Capture the cell that displays the provided text and extract its [x, y] central coordinate. 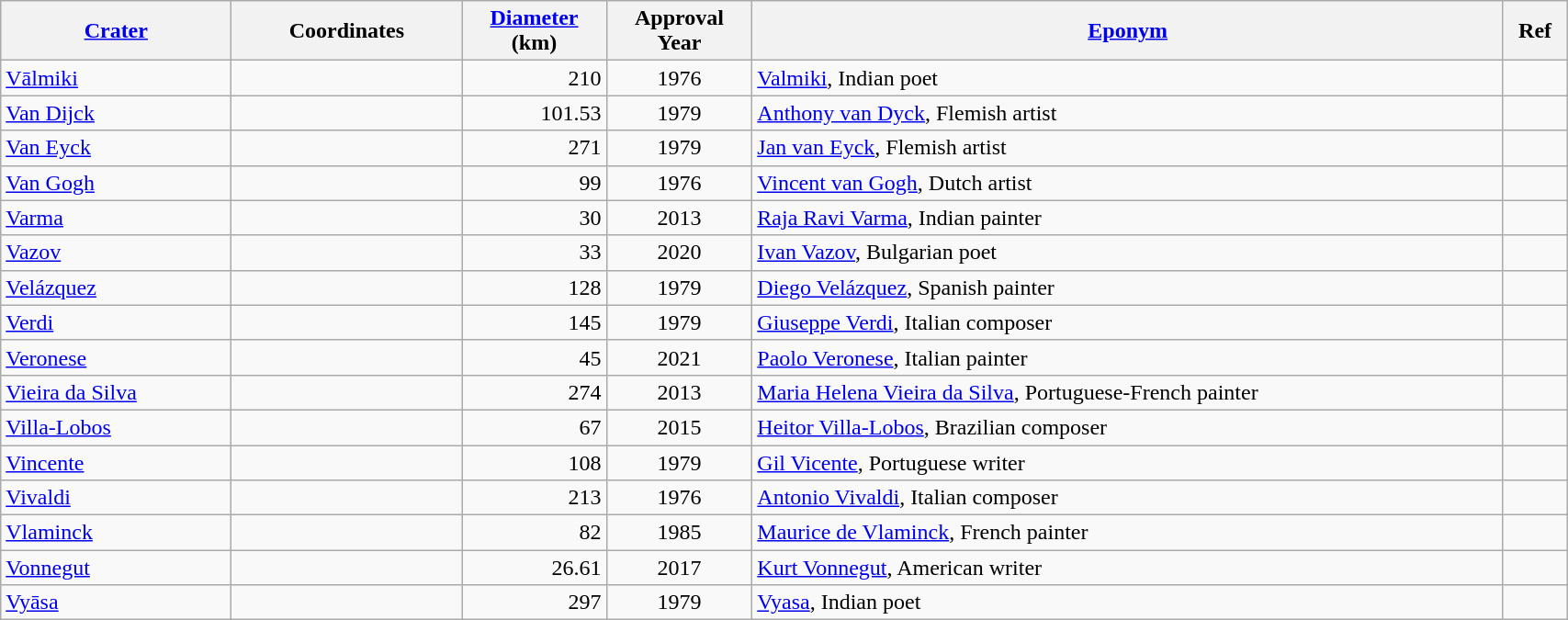
45 [535, 357]
Verdi [116, 322]
2017 [680, 568]
Jan van Eyck, Flemish artist [1128, 148]
33 [535, 253]
82 [535, 533]
99 [535, 183]
Vyasa, Indian poet [1128, 603]
Eponym [1128, 31]
26.61 [535, 568]
Vincente [116, 462]
Vonnegut [116, 568]
101.53 [535, 113]
Vlaminck [116, 533]
Vazov [116, 253]
Velázquez [116, 287]
30 [535, 218]
Giuseppe Verdi, Italian composer [1128, 322]
2021 [680, 357]
67 [535, 427]
Crater [116, 31]
Ivan Vazov, Bulgarian poet [1128, 253]
Veronese [116, 357]
Maria Helena Vieira da Silva, Portuguese-French painter [1128, 392]
Kurt Vonnegut, American writer [1128, 568]
Antonio Vivaldi, Italian composer [1128, 498]
108 [535, 462]
Van Eyck [116, 148]
Van Dijck [116, 113]
1985 [680, 533]
Heitor Villa-Lobos, Brazilian composer [1128, 427]
210 [535, 78]
Paolo Veronese, Italian painter [1128, 357]
Vyāsa [116, 603]
Vivaldi [116, 498]
Diameter(km) [535, 31]
Vieira da Silva [116, 392]
2020 [680, 253]
Vincent van Gogh, Dutch artist [1128, 183]
128 [535, 287]
145 [535, 322]
Van Gogh [116, 183]
297 [535, 603]
Maurice de Vlaminck, French painter [1128, 533]
Vālmiki [116, 78]
ApprovalYear [680, 31]
Anthony van Dyck, Flemish artist [1128, 113]
Varma [116, 218]
213 [535, 498]
Valmiki, Indian poet [1128, 78]
Raja Ravi Varma, Indian painter [1128, 218]
2015 [680, 427]
274 [535, 392]
Coordinates [347, 31]
271 [535, 148]
Gil Vicente, Portuguese writer [1128, 462]
Ref [1534, 31]
Villa-Lobos [116, 427]
Diego Velázquez, Spanish painter [1128, 287]
